Extract the [x, y] coordinate from the center of the cell holding the provided text.  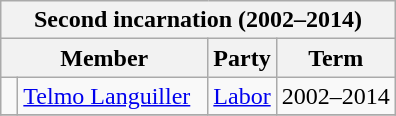
Labor [242, 96]
Telmo Languiller [113, 96]
Party [242, 58]
Second incarnation (2002–2014) [198, 20]
Term [336, 58]
2002–2014 [336, 96]
Member [104, 58]
